Identify which cell holds the provided text, then report its [X, Y] central coordinate. 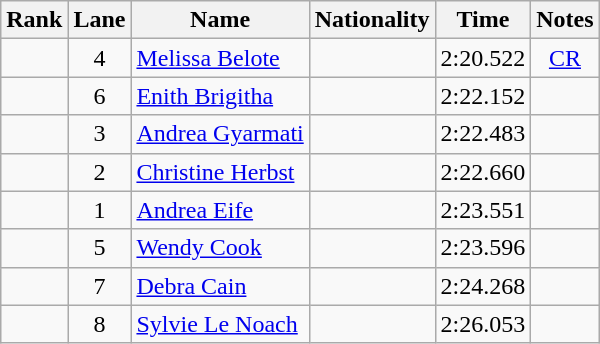
Enith Brigitha [220, 96]
Andrea Gyarmati [220, 134]
Wendy Cook [220, 248]
5 [100, 248]
Time [483, 20]
2:24.268 [483, 286]
Melissa Belote [220, 58]
2:20.522 [483, 58]
2:22.152 [483, 96]
4 [100, 58]
Notes [565, 20]
6 [100, 96]
Name [220, 20]
7 [100, 286]
Andrea Eife [220, 210]
8 [100, 324]
CR [565, 58]
1 [100, 210]
2 [100, 172]
Rank [34, 20]
2:22.483 [483, 134]
Christine Herbst [220, 172]
Nationality [372, 20]
2:22.660 [483, 172]
Sylvie Le Noach [220, 324]
2:23.596 [483, 248]
Debra Cain [220, 286]
2:23.551 [483, 210]
2:26.053 [483, 324]
3 [100, 134]
Lane [100, 20]
